Return [x, y] of the center of cell containing provided text 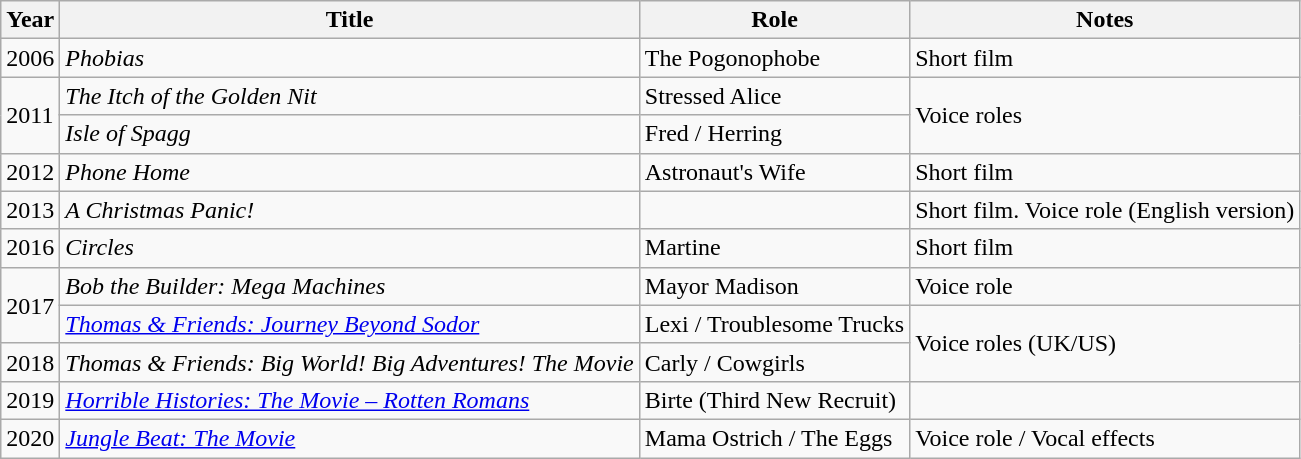
2012 [30, 172]
2020 [30, 438]
Isle of Spagg [350, 134]
2011 [30, 115]
Astronaut's Wife [774, 172]
Short film. Voice role (English version) [1105, 210]
Jungle Beat: The Movie [350, 438]
Voice roles (UK/US) [1105, 343]
Year [30, 20]
The Pogonophobe [774, 58]
Voice roles [1105, 115]
Circles [350, 248]
Role [774, 20]
Bob the Builder: Mega Machines [350, 286]
A Christmas Panic! [350, 210]
2017 [30, 305]
Mama Ostrich / The Eggs [774, 438]
Martine [774, 248]
Title [350, 20]
Voice role [1105, 286]
Voice role / Vocal effects [1105, 438]
Fred / Herring [774, 134]
Thomas & Friends: Big World! Big Adventures! The Movie [350, 362]
Notes [1105, 20]
Stressed Alice [774, 96]
Carly / Cowgirls [774, 362]
Mayor Madison [774, 286]
2006 [30, 58]
Lexi / Troublesome Trucks [774, 324]
2018 [30, 362]
2019 [30, 400]
2013 [30, 210]
Horrible Histories: The Movie – Rotten Romans [350, 400]
Thomas & Friends: Journey Beyond Sodor [350, 324]
Phobias [350, 58]
The Itch of the Golden Nit [350, 96]
2016 [30, 248]
Birte (Third New Recruit) [774, 400]
Phone Home [350, 172]
